Search for the cell housing the specified text and yield its (x, y) center coordinate. 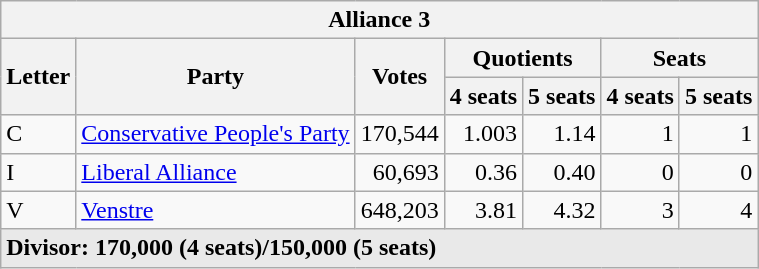
Divisor: 170,000 (4 seats)/150,000 (5 seats) (380, 248)
Quotients (522, 58)
Alliance 3 (380, 20)
Venstre (216, 210)
0.40 (562, 172)
3.81 (483, 210)
I (38, 172)
C (38, 134)
170,544 (400, 134)
V (38, 210)
Party (216, 77)
0.36 (483, 172)
Letter (38, 77)
Seats (680, 58)
4.32 (562, 210)
Votes (400, 77)
1.003 (483, 134)
4 (718, 210)
3 (640, 210)
1.14 (562, 134)
Conservative People's Party (216, 134)
60,693 (400, 172)
648,203 (400, 210)
Liberal Alliance (216, 172)
